Determine the [X, Y] coordinate at the center of the cell enclosing the given text.  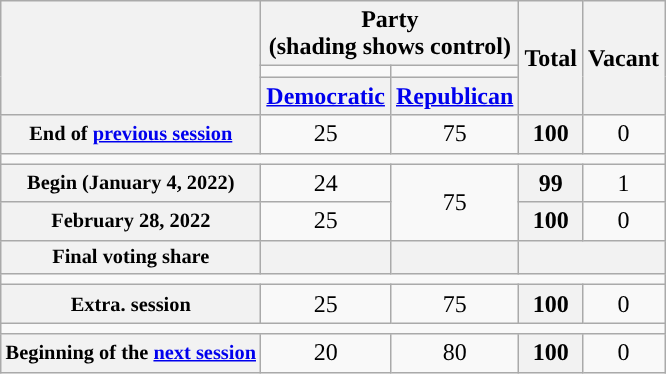
Party(shading shows control) [390, 34]
February 28, 2022 [131, 221]
Begin (January 4, 2022) [131, 183]
Vacant [623, 58]
80 [454, 353]
24 [326, 183]
99 [551, 183]
End of previous session [131, 134]
Beginning of the next session [131, 353]
Final voting share [131, 257]
Republican [454, 96]
Extra. session [131, 304]
Democratic [326, 96]
Total [551, 58]
1 [623, 183]
20 [326, 353]
